Extract the [X, Y] coordinate from the center of the cell holding the provided text.  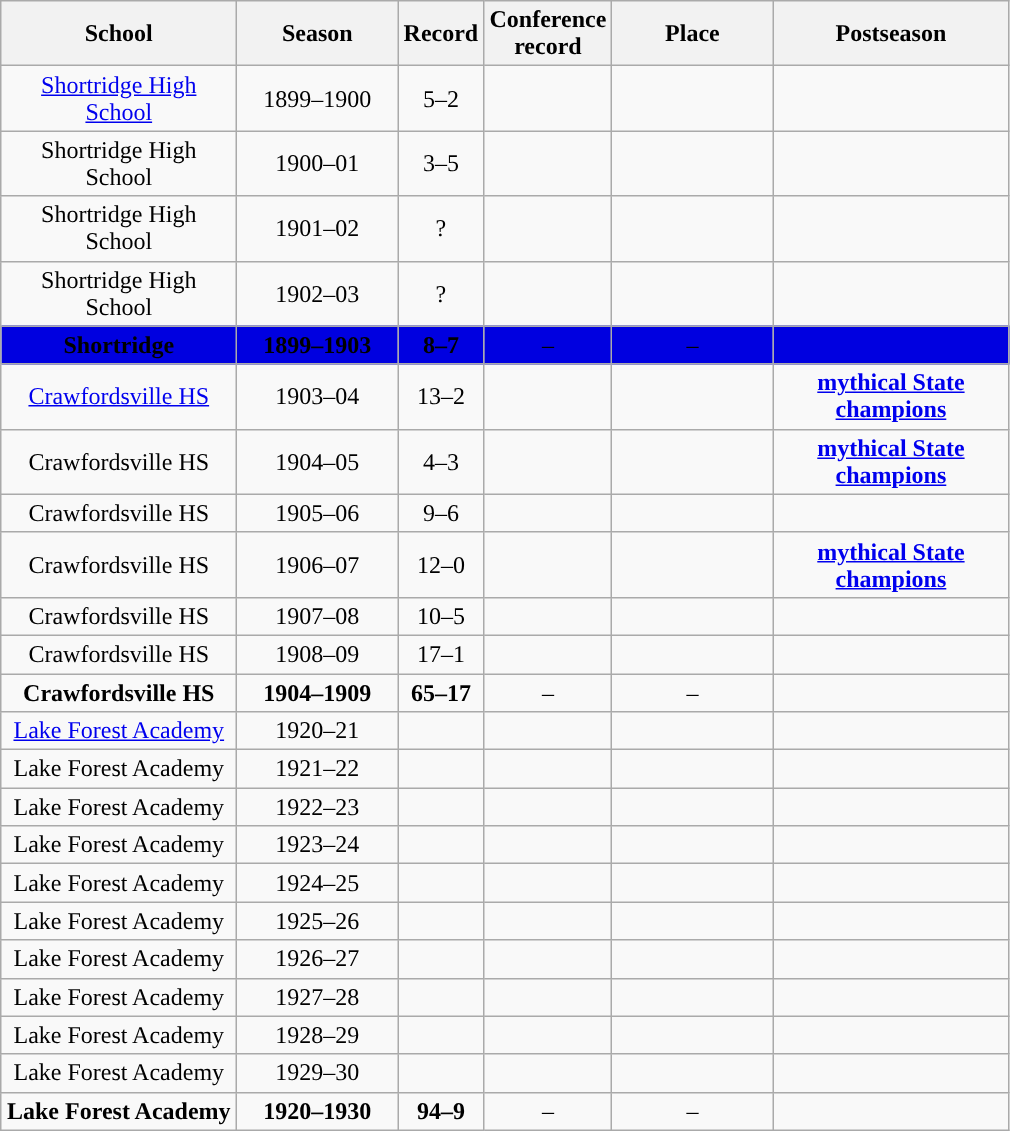
1920–1930 [318, 1111]
Record [441, 34]
1921–22 [318, 769]
1908–09 [318, 654]
8–7 [441, 345]
Season [318, 34]
1902–03 [318, 294]
1905–06 [318, 513]
1923–24 [318, 845]
1904–1909 [318, 693]
13–2 [441, 396]
1922–23 [318, 807]
Postseason [891, 34]
5–2 [441, 98]
17–1 [441, 654]
1899–1900 [318, 98]
65–17 [441, 693]
1920–21 [318, 731]
10–5 [441, 616]
1929–30 [318, 1073]
Shortridge [119, 345]
Conference record [548, 34]
1899–1903 [318, 345]
9–6 [441, 513]
94–9 [441, 1111]
1901–02 [318, 228]
1906–07 [318, 564]
1904–05 [318, 462]
1900–01 [318, 164]
1925–26 [318, 921]
1907–08 [318, 616]
1903–04 [318, 396]
4–3 [441, 462]
1927–28 [318, 997]
School [119, 34]
1926–27 [318, 959]
12–0 [441, 564]
3–5 [441, 164]
Place [692, 34]
1924–25 [318, 883]
1928–29 [318, 1035]
